Find where the given text appears and provide that cell's center as (x, y) coordinate. 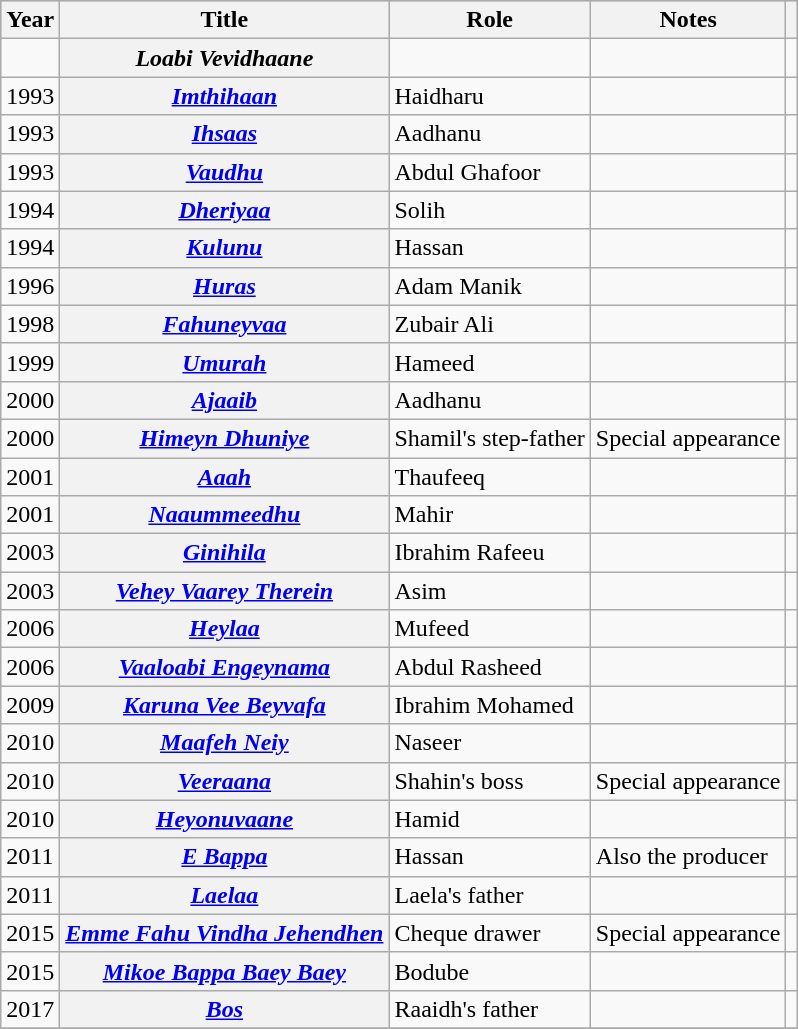
Year (30, 20)
2017 (30, 1009)
Zubair Ali (490, 324)
Ihsaas (224, 134)
Laela's father (490, 895)
Abdul Ghafoor (490, 172)
Karuna Vee Beyvafa (224, 705)
Naaummeedhu (224, 515)
Bodube (490, 971)
Solih (490, 210)
Vaudhu (224, 172)
Shahin's boss (490, 781)
Dheriyaa (224, 210)
Huras (224, 286)
Heyonuvaane (224, 819)
Bos (224, 1009)
Shamil's step-father (490, 438)
Laelaa (224, 895)
Loabi Vevidhaane (224, 58)
Abdul Rasheed (490, 667)
Mahir (490, 515)
Maafeh Neiy (224, 743)
1999 (30, 362)
Fahuneyvaa (224, 324)
Cheque drawer (490, 933)
Thaufeeq (490, 477)
Kulunu (224, 248)
Role (490, 20)
Ibrahim Rafeeu (490, 553)
Also the producer (688, 857)
Naseer (490, 743)
Raaidh's father (490, 1009)
Ginihila (224, 553)
Hamid (490, 819)
Haidharu (490, 96)
Mikoe Bappa Baey Baey (224, 971)
Adam Manik (490, 286)
1998 (30, 324)
Notes (688, 20)
Title (224, 20)
Hameed (490, 362)
Vaaloabi Engeynama (224, 667)
Heylaa (224, 629)
Ibrahim Mohamed (490, 705)
Asim (490, 591)
Aaah (224, 477)
Himeyn Dhuniye (224, 438)
E Bappa (224, 857)
Vehey Vaarey Therein (224, 591)
Mufeed (490, 629)
1996 (30, 286)
Veeraana (224, 781)
Imthihaan (224, 96)
Ajaaib (224, 400)
Emme Fahu Vindha Jehendhen (224, 933)
2009 (30, 705)
Umurah (224, 362)
